Detect which cell encompasses the target text, then output its [X, Y] center coordinate. 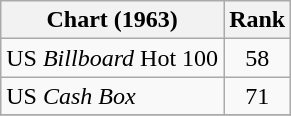
US Cash Box [112, 96]
Chart (1963) [112, 20]
Rank [258, 20]
71 [258, 96]
58 [258, 58]
US Billboard Hot 100 [112, 58]
